Determine the [X, Y] coordinate at the center of the cell enclosing the given text.  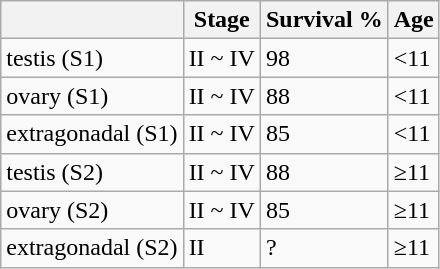
II [222, 248]
ovary (S1) [92, 96]
Age [414, 20]
? [324, 248]
testis (S2) [92, 172]
extragonadal (S2) [92, 248]
extragonadal (S1) [92, 134]
Stage [222, 20]
98 [324, 58]
ovary (S2) [92, 210]
Survival % [324, 20]
testis (S1) [92, 58]
